Extract the [X, Y] coordinate from the center of the cell holding the provided text.  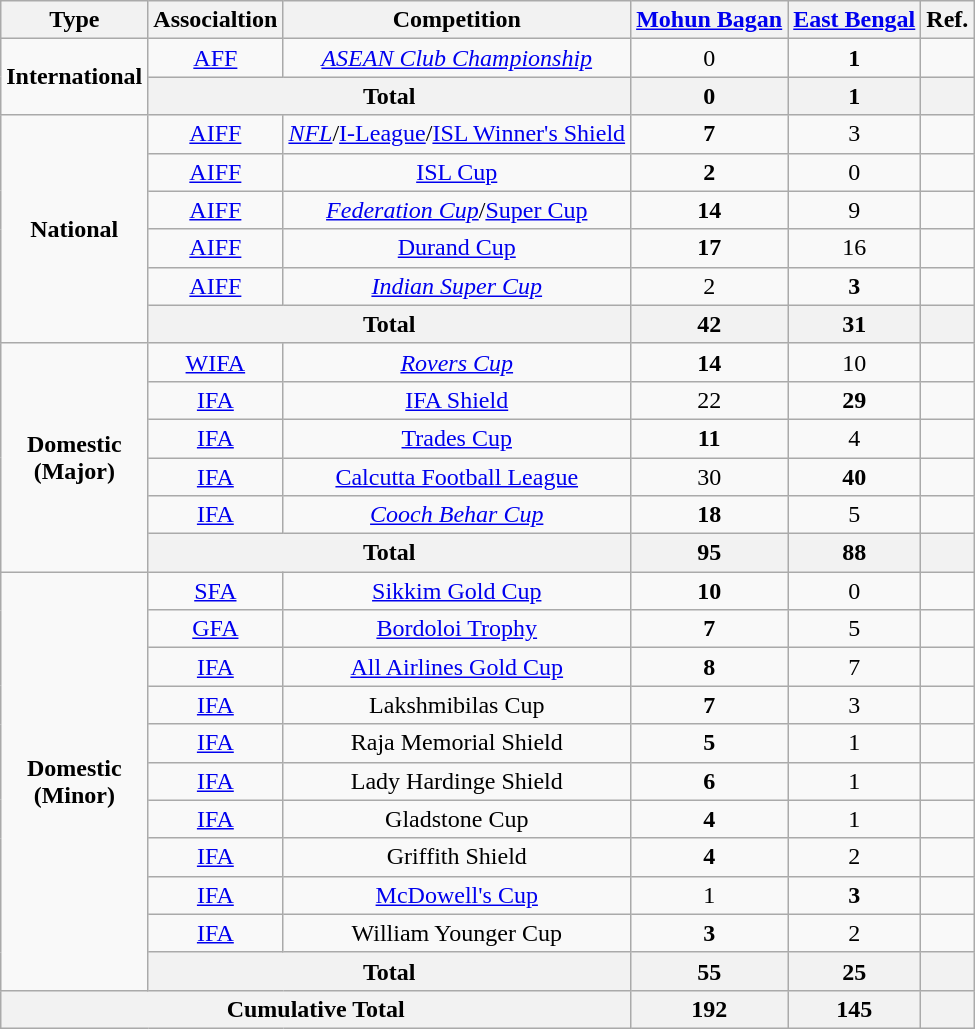
AFF [216, 58]
88 [854, 553]
Lakshmibilas Cup [457, 705]
Griffith Shield [457, 857]
Lady Hardinge Shield [457, 781]
145 [854, 1009]
WIFA [216, 362]
11 [710, 438]
Federation Cup/Super Cup [457, 210]
31 [854, 324]
William Younger Cup [457, 933]
8 [710, 667]
22 [710, 400]
Rovers Cup [457, 362]
6 [710, 781]
Sikkim Gold Cup [457, 591]
16 [854, 248]
Mohun Bagan [710, 20]
42 [710, 324]
GFA [216, 629]
Type [74, 20]
McDowell's Cup [457, 895]
18 [710, 515]
30 [710, 477]
Calcutta Football League [457, 477]
Competition [457, 20]
192 [710, 1009]
Domestic(Major) [74, 457]
40 [854, 477]
25 [854, 971]
9 [854, 210]
Bordoloi Trophy [457, 629]
95 [710, 553]
NFL/I-League/ISL Winner's Shield [457, 134]
Ref. [948, 20]
Gladstone Cup [457, 819]
Cumulative Total [316, 1009]
National [74, 229]
Domestic(Minor) [74, 782]
17 [710, 248]
IFA Shield [457, 400]
Associaltion [216, 20]
ASEAN Club Championship [457, 58]
Cooch Behar Cup [457, 515]
Durand Cup [457, 248]
55 [710, 971]
Indian Super Cup [457, 286]
29 [854, 400]
Trades Cup [457, 438]
ISL Cup [457, 172]
All Airlines Gold Cup [457, 667]
International [74, 77]
East Bengal [854, 20]
SFA [216, 591]
Raja Memorial Shield [457, 743]
